From the cell containing the given text, extract its center point as (x, y) coordinate. 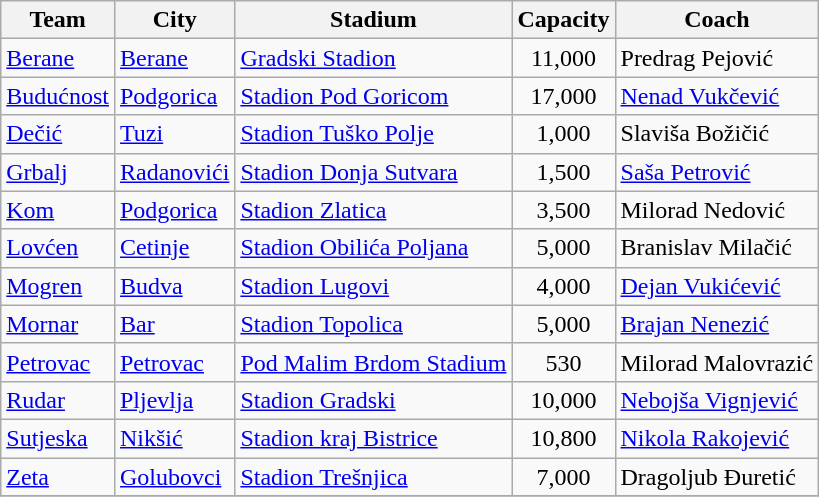
Golubovci (174, 477)
Saša Petrović (717, 172)
Nikšić (174, 438)
Stadion kraj Bistrice (374, 438)
1,000 (564, 134)
Coach (717, 20)
Zeta (58, 477)
Stadion Obilića Poljana (374, 248)
Dragoljub Đuretić (717, 477)
City (174, 20)
Brajan Nenezić (717, 324)
10,000 (564, 400)
Stadion Gradski (374, 400)
Stadion Topolica (374, 324)
Budva (174, 286)
Mogren (58, 286)
Stadion Zlatica (374, 210)
Stadion Donja Sutvara (374, 172)
10,800 (564, 438)
Dejan Vukićević (717, 286)
Nebojša Vignjević (717, 400)
Gradski Stadion (374, 58)
Rudar (58, 400)
Slaviša Božičić (717, 134)
Budućnost (58, 96)
Cetinje (174, 248)
Pljevlja (174, 400)
Bar (174, 324)
Pod Malim Brdom Stadium (374, 362)
Branislav Milačić (717, 248)
Radanovići (174, 172)
Stadium (374, 20)
17,000 (564, 96)
Predrag Pejović (717, 58)
Stadion Trešnjica (374, 477)
11,000 (564, 58)
Grbalj (58, 172)
Stadion Lugovi (374, 286)
Milorad Malovrazić (717, 362)
Team (58, 20)
Sutjeska (58, 438)
Stadion Pod Goricom (374, 96)
1,500 (564, 172)
Kom (58, 210)
Nikola Rakojević (717, 438)
4,000 (564, 286)
Dečić (58, 134)
7,000 (564, 477)
Stadion Tuško Polje (374, 134)
3,500 (564, 210)
Lovćen (58, 248)
Milorad Nedović (717, 210)
Capacity (564, 20)
Tuzi (174, 134)
530 (564, 362)
Nenad Vukčević (717, 96)
Mornar (58, 324)
